Identify which cell holds the provided text, then report its (x, y) central coordinate. 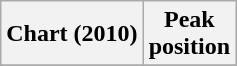
Peakposition (189, 34)
Chart (2010) (72, 34)
